From the cell containing the given text, extract its center point as [x, y] coordinate. 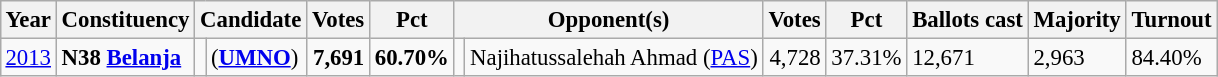
Ballots cast [968, 20]
12,671 [968, 57]
Turnout [1172, 20]
(UMNO) [256, 57]
Opponent(s) [608, 20]
Constituency [125, 20]
4,728 [794, 57]
84.40% [1172, 57]
2,963 [1077, 57]
Majority [1077, 20]
Najihatussalehah Ahmad (PAS) [614, 57]
60.70% [412, 57]
Year [28, 20]
2013 [28, 57]
Candidate [251, 20]
N38 Belanja [125, 57]
7,691 [338, 57]
37.31% [866, 57]
